Identify which cell holds the provided text, then report its [X, Y] central coordinate. 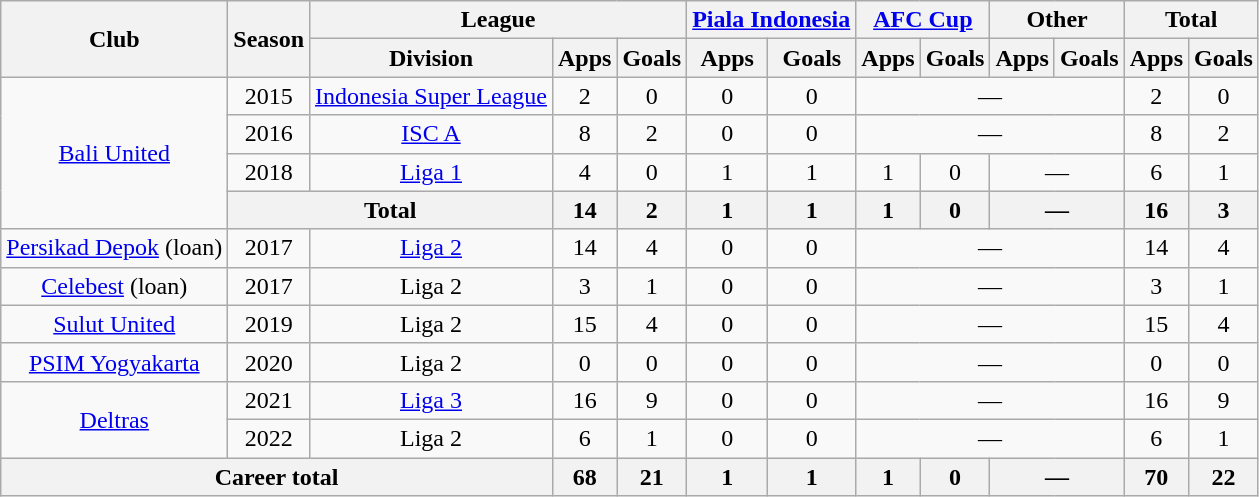
70 [1156, 477]
Season [269, 39]
Other [1057, 20]
22 [1224, 477]
Liga 1 [432, 172]
Division [432, 58]
PSIM Yogyakarta [114, 362]
Career total [277, 477]
2022 [269, 438]
League [498, 20]
2021 [269, 400]
21 [652, 477]
2018 [269, 172]
ISC A [432, 134]
Persikad Depok (loan) [114, 248]
Liga 3 [432, 400]
Indonesia Super League [432, 96]
Celebest (loan) [114, 286]
AFC Cup [923, 20]
2020 [269, 362]
2019 [269, 324]
Sulut United [114, 324]
2015 [269, 96]
Piala Indonesia [772, 20]
2016 [269, 134]
Deltras [114, 419]
68 [584, 477]
Bali United [114, 153]
Club [114, 39]
